Locate the cell with the specified text and output its (x, y) center coordinate. 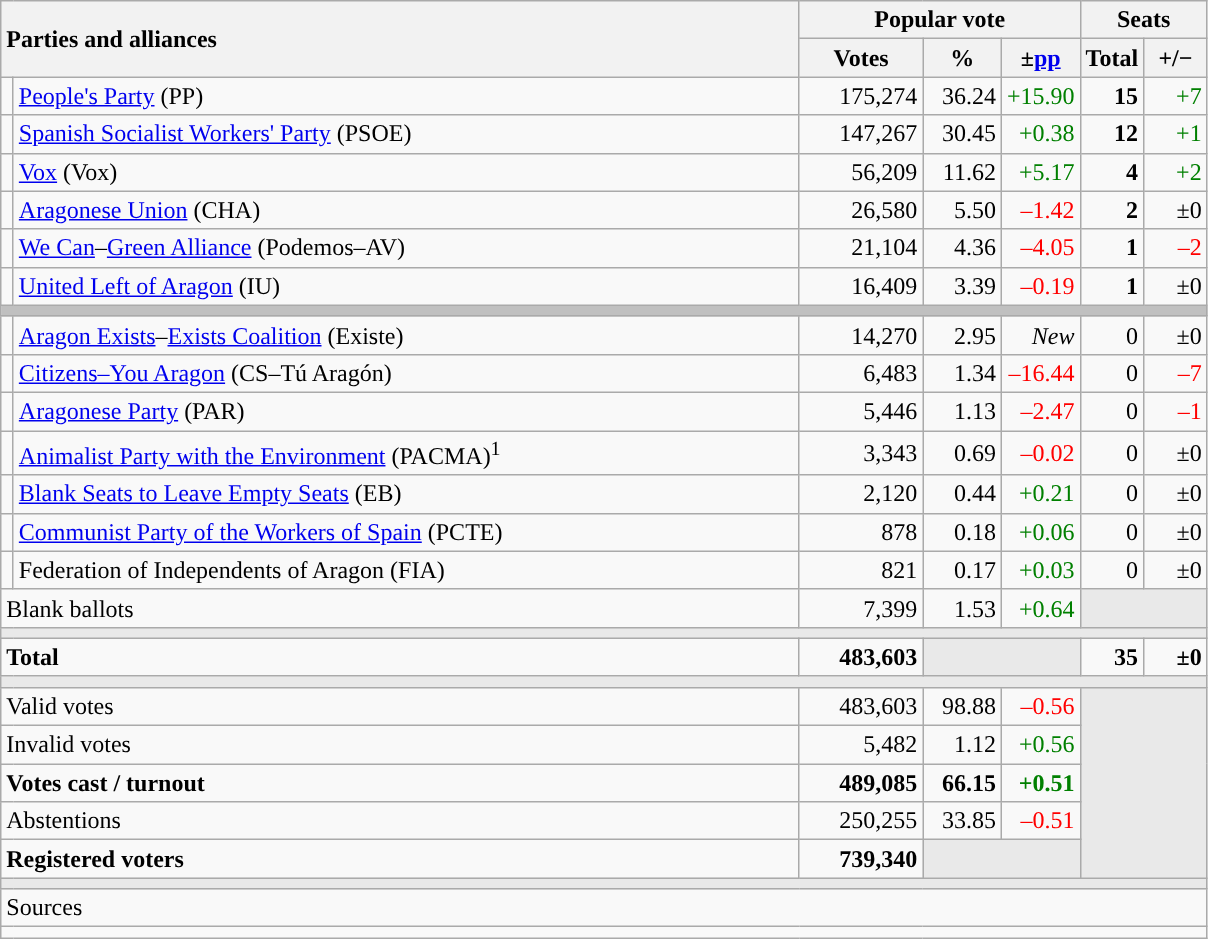
±pp (1040, 58)
147,267 (861, 134)
0.17 (962, 570)
+2 (1176, 172)
Votes (861, 58)
Blank Seats to Leave Empty Seats (EB) (406, 494)
Spanish Socialist Workers' Party (PSOE) (406, 134)
2,120 (861, 494)
Seats (1144, 20)
0.18 (962, 532)
1.34 (962, 373)
+1 (1176, 134)
1.53 (962, 608)
+0.21 (1040, 494)
21,104 (861, 248)
5.50 (962, 210)
+/− (1176, 58)
+0.03 (1040, 570)
Citizens–You Aragon (CS–Tú Aragón) (406, 373)
+0.51 (1040, 783)
5,446 (861, 411)
36.24 (962, 96)
Blank ballots (400, 608)
33.85 (962, 821)
+0.64 (1040, 608)
–0.02 (1040, 452)
26,580 (861, 210)
7,399 (861, 608)
250,255 (861, 821)
Votes cast / turnout (400, 783)
5,482 (861, 745)
0.69 (962, 452)
United Left of Aragon (IU) (406, 286)
6,483 (861, 373)
35 (1112, 657)
Registered voters (400, 859)
+5.17 (1040, 172)
Aragon Exists–Exists Coalition (Existe) (406, 335)
Communist Party of the Workers of Spain (PCTE) (406, 532)
98.88 (962, 706)
Popular vote (940, 20)
12 (1112, 134)
Animalist Party with the Environment (PACMA)1 (406, 452)
0.44 (962, 494)
1.13 (962, 411)
–2 (1176, 248)
2 (1112, 210)
Invalid votes (400, 745)
3,343 (861, 452)
–0.51 (1040, 821)
56,209 (861, 172)
16,409 (861, 286)
+7 (1176, 96)
Vox (Vox) (406, 172)
11.62 (962, 172)
–4.05 (1040, 248)
1.12 (962, 745)
878 (861, 532)
Aragonese Party (PAR) (406, 411)
14,270 (861, 335)
Aragonese Union (CHA) (406, 210)
Federation of Independents of Aragon (FIA) (406, 570)
30.45 (962, 134)
–2.47 (1040, 411)
–7 (1176, 373)
66.15 (962, 783)
–0.56 (1040, 706)
% (962, 58)
2.95 (962, 335)
175,274 (861, 96)
Abstentions (400, 821)
Parties and alliances (400, 39)
489,085 (861, 783)
We Can–Green Alliance (Podemos–AV) (406, 248)
Valid votes (400, 706)
–1.42 (1040, 210)
15 (1112, 96)
4.36 (962, 248)
People's Party (PP) (406, 96)
4 (1112, 172)
Sources (604, 908)
739,340 (861, 859)
+0.38 (1040, 134)
New (1040, 335)
+0.06 (1040, 532)
–1 (1176, 411)
+15.90 (1040, 96)
+0.56 (1040, 745)
3.39 (962, 286)
821 (861, 570)
–0.19 (1040, 286)
–16.44 (1040, 373)
